Identify which cell holds the provided text, then report its [X, Y] central coordinate. 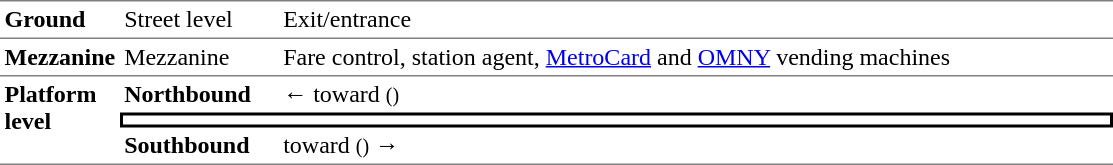
← toward () [696, 94]
Platform level [60, 120]
Ground [60, 20]
Fare control, station agent, MetroCard and OMNY vending machines [696, 57]
Northbound [200, 94]
Exit/entrance [696, 20]
Street level [200, 20]
